Find where the given text appears and provide that cell's center as [x, y] coordinate. 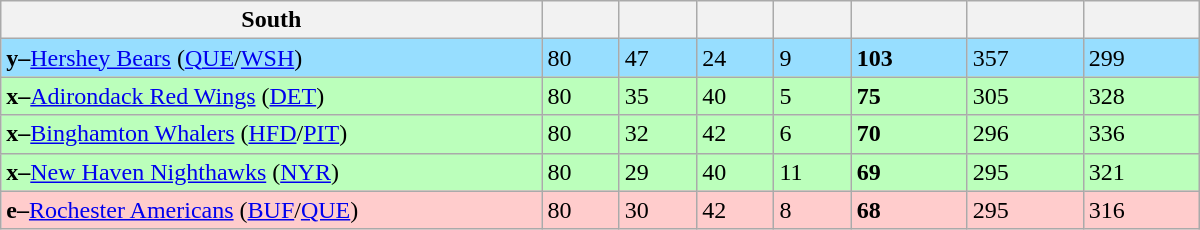
75 [909, 96]
103 [909, 58]
29 [658, 172]
5 [812, 96]
336 [1141, 134]
South [272, 20]
24 [736, 58]
9 [812, 58]
y–Hershey Bears (QUE/WSH) [272, 58]
47 [658, 58]
8 [812, 210]
328 [1141, 96]
x–New Haven Nighthawks (NYR) [272, 172]
32 [658, 134]
6 [812, 134]
305 [1025, 96]
316 [1141, 210]
68 [909, 210]
x–Adirondack Red Wings (DET) [272, 96]
69 [909, 172]
70 [909, 134]
35 [658, 96]
30 [658, 210]
x–Binghamton Whalers (HFD/PIT) [272, 134]
e–Rochester Americans (BUF/QUE) [272, 210]
11 [812, 172]
357 [1025, 58]
296 [1025, 134]
299 [1141, 58]
321 [1141, 172]
